Return [X, Y] of the center of cell containing provided text 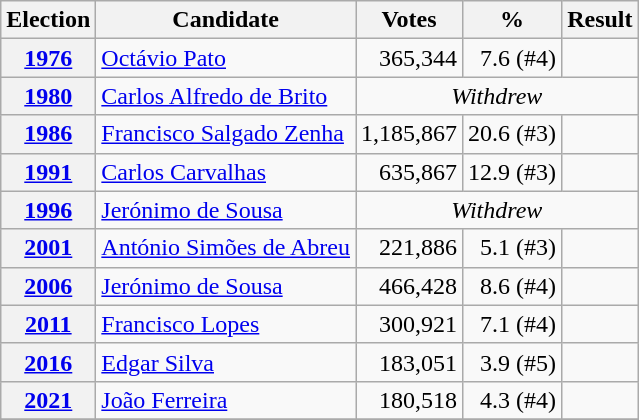
5.1 (#3) [512, 248]
% [512, 20]
Result [600, 20]
2001 [48, 248]
1991 [48, 172]
2016 [48, 362]
Candidate [226, 20]
12.9 (#3) [512, 172]
Carlos Carvalhas [226, 172]
1986 [48, 134]
João Ferreira [226, 400]
António Simões de Abreu [226, 248]
635,867 [410, 172]
1980 [48, 96]
7.1 (#4) [512, 324]
183,051 [410, 362]
2021 [48, 400]
7.6 (#4) [512, 58]
Election [48, 20]
Votes [410, 20]
Francisco Lopes [226, 324]
3.9 (#5) [512, 362]
8.6 (#4) [512, 286]
Carlos Alfredo de Brito [226, 96]
221,886 [410, 248]
4.3 (#4) [512, 400]
1976 [48, 58]
2006 [48, 286]
Francisco Salgado Zenha [226, 134]
2011 [48, 324]
Octávio Pato [226, 58]
180,518 [410, 400]
Edgar Silva [226, 362]
1996 [48, 210]
20.6 (#3) [512, 134]
1,185,867 [410, 134]
365,344 [410, 58]
466,428 [410, 286]
300,921 [410, 324]
